Return the (x, y) coordinate for the center point of the cell that contains the specified text.  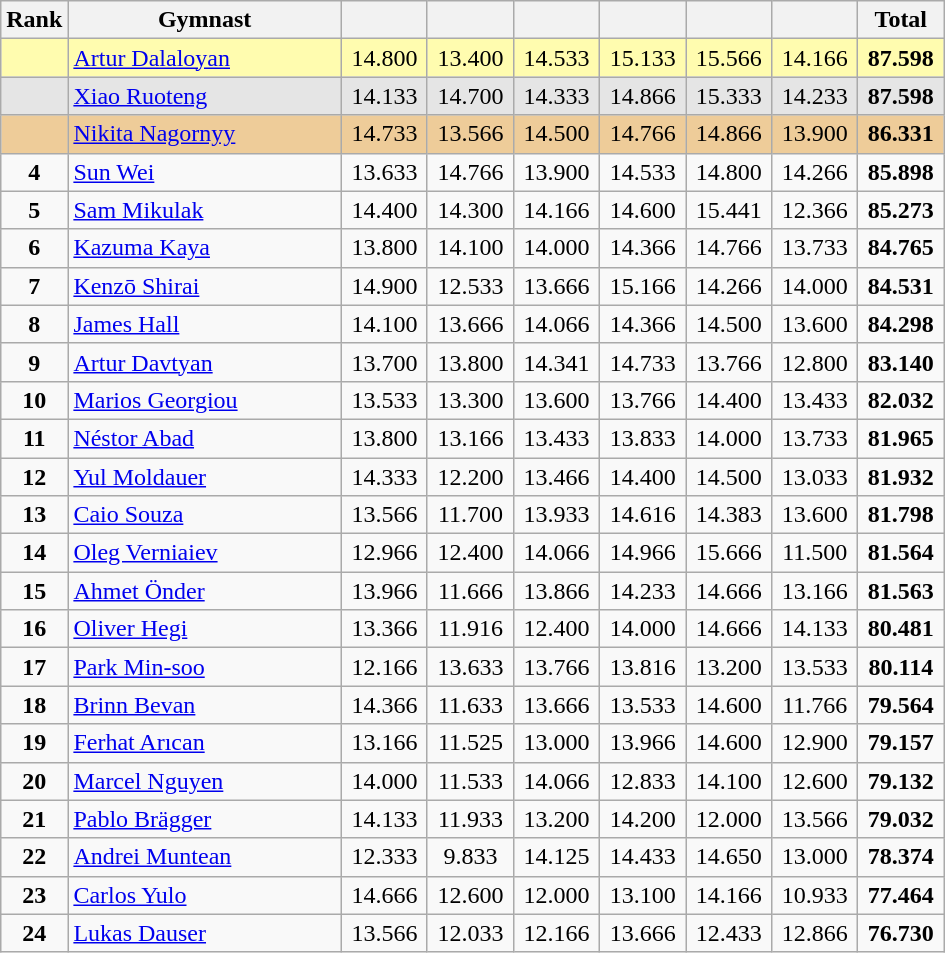
15.333 (729, 96)
10 (34, 400)
Artur Davtyan (205, 362)
13.033 (815, 477)
13.866 (557, 591)
24 (34, 933)
77.464 (901, 895)
81.932 (901, 477)
6 (34, 248)
12.433 (729, 933)
11.700 (470, 515)
81.965 (901, 438)
Park Min-soo (205, 667)
12.200 (470, 477)
80.114 (901, 667)
85.898 (901, 172)
12.366 (815, 210)
15.166 (643, 286)
9 (34, 362)
13.466 (557, 477)
79.157 (901, 743)
15 (34, 591)
Carlos Yulo (205, 895)
11.500 (815, 553)
84.765 (901, 248)
16 (34, 629)
11.525 (470, 743)
11.633 (470, 705)
Néstor Abad (205, 438)
Kenzō Shirai (205, 286)
13.100 (643, 895)
79.132 (901, 781)
12.800 (815, 362)
Artur Dalaloyan (205, 58)
12.533 (470, 286)
14.900 (384, 286)
79.032 (901, 819)
11.666 (470, 591)
15.441 (729, 210)
12.333 (384, 857)
Lukas Dauser (205, 933)
Xiao Ruoteng (205, 96)
12 (34, 477)
23 (34, 895)
Caio Souza (205, 515)
14 (34, 553)
14.383 (729, 515)
11.766 (815, 705)
13.816 (643, 667)
11.933 (470, 819)
8 (34, 324)
78.374 (901, 857)
James Hall (205, 324)
5 (34, 210)
13 (34, 515)
84.298 (901, 324)
81.563 (901, 591)
13.366 (384, 629)
14.966 (643, 553)
22 (34, 857)
13.300 (470, 400)
12.966 (384, 553)
84.531 (901, 286)
11.533 (470, 781)
80.481 (901, 629)
13.933 (557, 515)
12.866 (815, 933)
7 (34, 286)
11.916 (470, 629)
Marios Georgiou (205, 400)
81.564 (901, 553)
81.798 (901, 515)
Rank (34, 20)
Ferhat Arıcan (205, 743)
Total (901, 20)
Pablo Brägger (205, 819)
13.700 (384, 362)
14.125 (557, 857)
76.730 (901, 933)
13.400 (470, 58)
14.433 (643, 857)
14.700 (470, 96)
14.341 (557, 362)
82.032 (901, 400)
14.300 (470, 210)
18 (34, 705)
9.833 (470, 857)
12.033 (470, 933)
85.273 (901, 210)
4 (34, 172)
14.616 (643, 515)
14.200 (643, 819)
Nikita Nagornyy (205, 134)
Sun Wei (205, 172)
15.133 (643, 58)
20 (34, 781)
15.666 (729, 553)
12.900 (815, 743)
11 (34, 438)
10.933 (815, 895)
Ahmet Önder (205, 591)
Brinn Bevan (205, 705)
Marcel Nguyen (205, 781)
14.650 (729, 857)
Oleg Verniaiev (205, 553)
Andrei Muntean (205, 857)
Oliver Hegi (205, 629)
21 (34, 819)
15.566 (729, 58)
12.833 (643, 781)
Yul Moldauer (205, 477)
13.833 (643, 438)
86.331 (901, 134)
79.564 (901, 705)
Gymnast (205, 20)
17 (34, 667)
Kazuma Kaya (205, 248)
19 (34, 743)
83.140 (901, 362)
Sam Mikulak (205, 210)
